Locate the cell with the specified text and output its [X, Y] center coordinate. 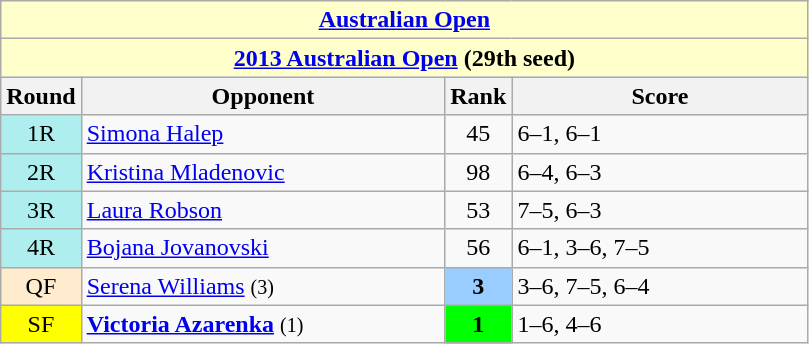
7–5, 6–3 [660, 210]
Bojana Jovanovski [263, 248]
4R [41, 248]
3 [478, 286]
Laura Robson [263, 210]
53 [478, 210]
Victoria Azarenka (1) [263, 324]
2R [41, 172]
6–1, 6–1 [660, 134]
6–1, 3–6, 7–5 [660, 248]
3R [41, 210]
Australian Open [404, 20]
45 [478, 134]
3–6, 7–5, 6–4 [660, 286]
1–6, 4–6 [660, 324]
QF [41, 286]
1 [478, 324]
6–4, 6–3 [660, 172]
Kristina Mladenovic [263, 172]
Simona Halep [263, 134]
Serena Williams (3) [263, 286]
98 [478, 172]
2013 Australian Open (29th seed) [404, 58]
SF [41, 324]
1R [41, 134]
Round [41, 96]
Rank [478, 96]
Score [660, 96]
56 [478, 248]
Opponent [263, 96]
